Capture the cell that displays the provided text and extract its (X, Y) central coordinate. 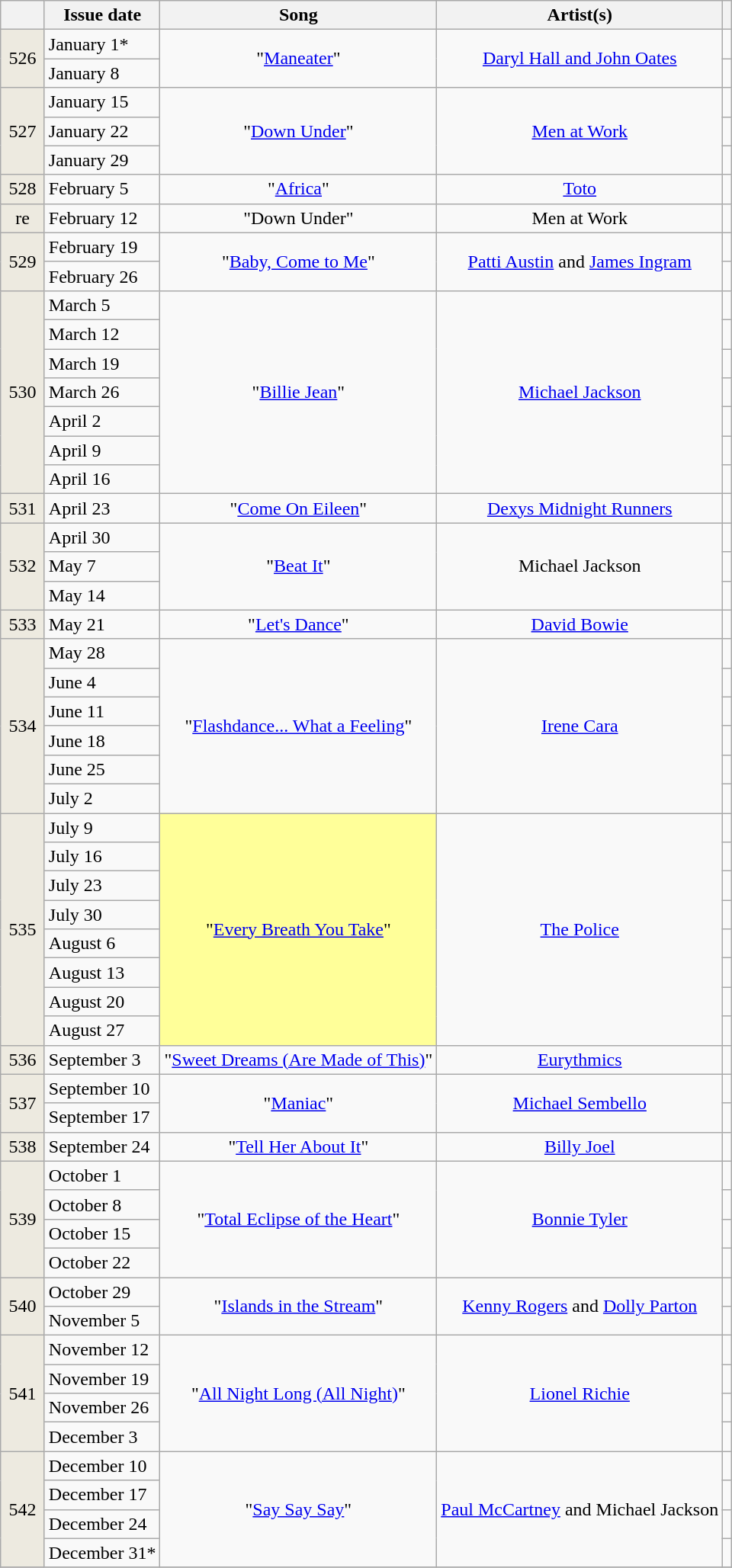
November 12 (102, 1350)
"Say Say Say" (299, 1509)
October 1 (102, 1175)
January 1* (102, 44)
"Maniac" (299, 1103)
September 17 (102, 1117)
Paul McCartney and Michael Jackson (579, 1509)
September 10 (102, 1089)
536 (23, 1060)
February 19 (102, 247)
Eurythmics (579, 1060)
January 8 (102, 73)
September 3 (102, 1060)
"Let's Dance" (299, 624)
"Africa" (299, 189)
October 15 (102, 1233)
531 (23, 508)
The Police (579, 928)
November 5 (102, 1321)
October 8 (102, 1204)
"Billie Jean" (299, 392)
Song (299, 15)
"Maneater" (299, 59)
March 26 (102, 393)
Michael Sembello (579, 1103)
July 16 (102, 857)
533 (23, 624)
526 (23, 59)
January 15 (102, 102)
"Baby, Come to Me" (299, 261)
"All Night Long (All Night)" (299, 1393)
Bonnie Tyler (579, 1219)
January 22 (102, 131)
Kenny Rogers and Dolly Parton (579, 1307)
"Tell Her About It" (299, 1146)
Billy Joel (579, 1146)
Issue date (102, 15)
May 14 (102, 595)
527 (23, 131)
537 (23, 1103)
538 (23, 1146)
542 (23, 1509)
August 6 (102, 944)
January 29 (102, 160)
July 30 (102, 915)
June 4 (102, 682)
April 9 (102, 451)
May 21 (102, 624)
February 12 (102, 218)
May 28 (102, 653)
"Total Eclipse of the Heart" (299, 1219)
November 19 (102, 1379)
Dexys Midnight Runners (579, 508)
July 9 (102, 827)
February 26 (102, 276)
June 18 (102, 740)
April 23 (102, 508)
March 19 (102, 364)
March 5 (102, 305)
"Beat It" (299, 566)
December 31* (102, 1553)
re (23, 218)
August 27 (102, 1031)
August 20 (102, 1002)
April 16 (102, 479)
"Flashdance... What a Feeling" (299, 726)
February 5 (102, 189)
July 23 (102, 886)
October 22 (102, 1262)
530 (23, 392)
"Sweet Dreams (Are Made of This)" (299, 1060)
September 24 (102, 1146)
Artist(s) (579, 15)
October 29 (102, 1292)
April 30 (102, 537)
541 (23, 1393)
"Every Breath You Take" (299, 928)
June 11 (102, 711)
July 2 (102, 798)
539 (23, 1219)
David Bowie (579, 624)
529 (23, 261)
December 17 (102, 1495)
535 (23, 928)
June 25 (102, 769)
Lionel Richie (579, 1393)
November 26 (102, 1408)
Irene Cara (579, 726)
"Come On Eileen" (299, 508)
December 24 (102, 1524)
Daryl Hall and John Oates (579, 59)
528 (23, 189)
Toto (579, 189)
532 (23, 566)
"Islands in the Stream" (299, 1307)
May 7 (102, 566)
August 13 (102, 973)
December 3 (102, 1437)
March 12 (102, 334)
534 (23, 726)
540 (23, 1307)
December 10 (102, 1466)
Patti Austin and James Ingram (579, 261)
April 2 (102, 422)
